Provide the (X, Y) coordinate of the cell's center where the given text is located.  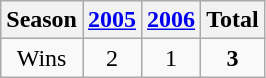
1 (172, 58)
2005 (112, 20)
Season (42, 20)
2006 (172, 20)
Total (233, 20)
2 (112, 58)
3 (233, 58)
Wins (42, 58)
